For the text-containing cell, return its midpoint in [X, Y] coordinate format. 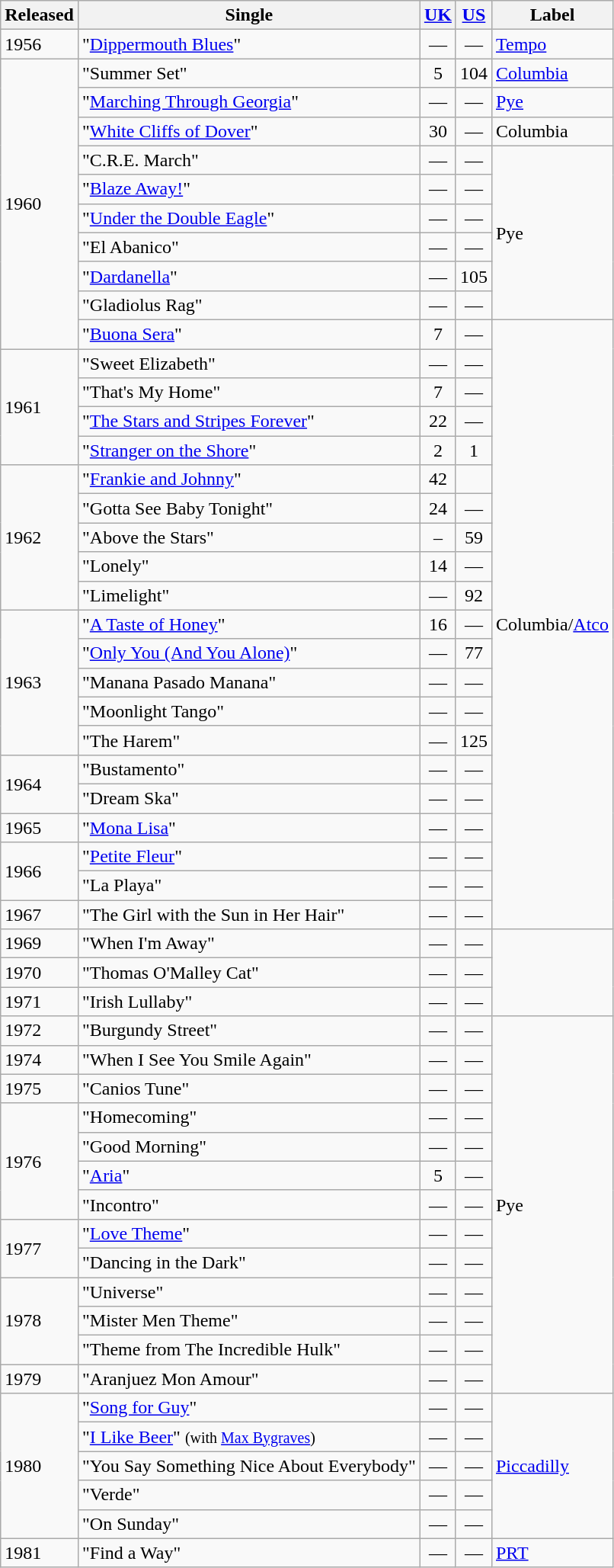
"Universe" [248, 1292]
Label [552, 15]
"Verde" [248, 1495]
"Burgundy Street" [248, 1031]
1962 [40, 537]
1964 [40, 784]
Piccadilly [552, 1466]
"Dancing in the Dark" [248, 1262]
Released [40, 15]
2 [437, 451]
24 [437, 508]
"Find a Way" [248, 1553]
"Only You (And You Alone)" [248, 653]
1981 [40, 1553]
"Moonlight Tango" [248, 711]
"Song for Guy" [248, 1408]
"Above the Stars" [248, 537]
59 [474, 537]
"La Playa" [248, 886]
14 [437, 566]
Single [248, 15]
22 [437, 422]
"That's My Home" [248, 393]
1966 [40, 871]
"Mona Lisa" [248, 827]
1956 [40, 44]
"Aria" [248, 1175]
"Theme from The Incredible Hulk" [248, 1350]
1972 [40, 1031]
Columbia/Atco [552, 624]
"You Say Something Nice About Everybody" [248, 1466]
Tempo [552, 44]
"Under the Double Eagle" [248, 218]
"Limelight" [248, 595]
92 [474, 595]
"The Girl with the Sun in Her Hair" [248, 915]
125 [474, 740]
1971 [40, 1002]
1967 [40, 915]
– [437, 537]
"Petite Fleur" [248, 857]
1969 [40, 944]
1960 [40, 204]
"Aranjuez Mon Amour" [248, 1379]
"Sweet Elizabeth" [248, 364]
"Incontro" [248, 1204]
"When I'm Away" [248, 944]
"C.R.E. March" [248, 160]
"Dardanella" [248, 276]
"Gladiolus Rag" [248, 305]
"Bustamento" [248, 769]
"Gotta See Baby Tonight" [248, 508]
PRT [552, 1553]
"El Abanico" [248, 247]
"Good Morning" [248, 1146]
"Summer Set" [248, 73]
"When I See You Smile Again" [248, 1060]
104 [474, 73]
US [474, 15]
"Manana Pasado Manana" [248, 682]
"Canios Tune" [248, 1089]
"Dippermouth Blues" [248, 44]
"Buona Sera" [248, 334]
"Blaze Away!" [248, 189]
1976 [40, 1161]
"Homecoming" [248, 1117]
1978 [40, 1321]
1979 [40, 1379]
"White Cliffs of Dover" [248, 131]
UK [437, 15]
"Stranger on the Shore" [248, 451]
1961 [40, 407]
"The Harem" [248, 740]
"Thomas O'Malley Cat" [248, 973]
1970 [40, 973]
1980 [40, 1466]
"A Taste of Honey" [248, 624]
105 [474, 276]
16 [437, 624]
1963 [40, 682]
"Love Theme" [248, 1233]
"I Like Beer" (with Max Bygraves) [248, 1437]
"Frankie and Johnny" [248, 479]
1965 [40, 827]
"The Stars and Stripes Forever" [248, 422]
"Dream Ska" [248, 798]
30 [437, 131]
"Lonely" [248, 566]
1974 [40, 1060]
"Marching Through Georgia" [248, 102]
1975 [40, 1089]
"Mister Men Theme" [248, 1321]
1977 [40, 1248]
"Irish Lullaby" [248, 1002]
1 [474, 451]
42 [437, 479]
"On Sunday" [248, 1524]
77 [474, 653]
